For the text-containing cell, return its midpoint in (X, Y) coordinate format. 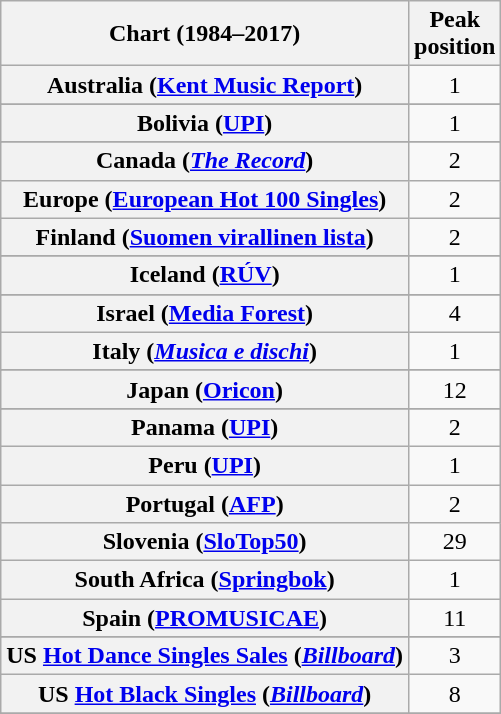
Italy (Musica e dischi) (205, 351)
US Hot Black Singles (Billboard) (205, 694)
Australia (Kent Music Report) (205, 85)
Slovenia (SloTop50) (205, 542)
8 (455, 694)
3 (455, 656)
Japan (Oricon) (205, 389)
12 (455, 389)
Finland (Suomen virallinen lista) (205, 237)
Peru (UPI) (205, 465)
South Africa (Springbok) (205, 580)
Panama (UPI) (205, 427)
Canada (The Record) (205, 161)
Bolivia (UPI) (205, 123)
Peakposition (455, 34)
US Hot Dance Singles Sales (Billboard) (205, 656)
Spain (PROMUSICAE) (205, 618)
Portugal (AFP) (205, 503)
29 (455, 542)
Israel (Media Forest) (205, 313)
Europe (European Hot 100 Singles) (205, 199)
4 (455, 313)
11 (455, 618)
Chart (1984–2017) (205, 34)
Iceland (RÚV) (205, 275)
